Identify which cell holds the provided text, then report its [x, y] central coordinate. 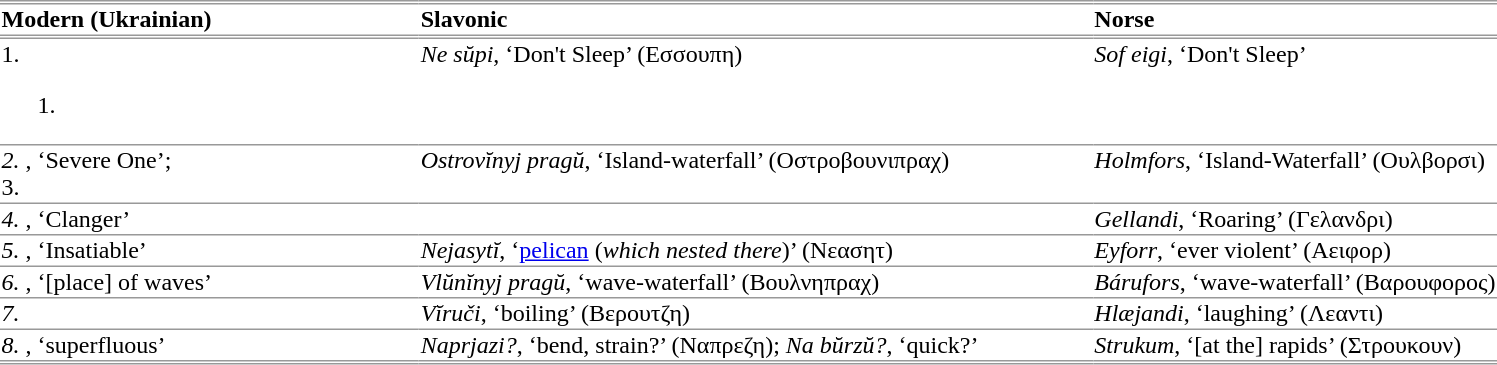
Ne sŭpi, ‘Don't Sleep’ (Εσσουπη) [756, 91]
8. , ‘superfluous’ [210, 346]
2. , ‘Severe One’;3. [210, 174]
Slavonic [756, 19]
Ostrovĭnyj pragŭ, ‘Island-waterfall’ (Οστροβουνιπραχ) [756, 174]
6. , ‘[place] of waves’ [210, 282]
Vlŭnĭnyj pragŭ, ‘wave-waterfall’ (Βουλνηπραχ) [756, 282]
Strukum, ‘[at the] rapids’ (Στρουκουν) [1295, 346]
Modern (Ukrainian) [210, 19]
Bárufors, ‘wave-waterfall’ (Βαρουφορος) [1295, 282]
Nejasytĭ, ‘pelican (which nested there)’ (Νεασητ) [756, 251]
Sof eigi, ‘Don't Sleep’ [1295, 91]
Hlæjandi, ‘laughing’ (Λεαντι) [1295, 314]
4. , ‘Clanger’ [210, 219]
5. , ‘Insatiable’ [210, 251]
Vĭruči, ‘boiling’ (Βερουτζη) [756, 314]
Naprjazi?, ‘bend, strain?’ (Ναπρεζη); Na bŭrzŭ?, ‘quick?’ [756, 346]
Eyforr, ‘ever violent’ (Αειφορ) [1295, 251]
Gellandi, ‘Roaring’ (Γελανδρι) [1295, 219]
Norse [1295, 19]
Holmfors, ‘Island-Waterfall’ (Ουλβορσι) [1295, 174]
1. [210, 91]
7. [210, 314]
